Identify which cell holds the provided text, then report its (X, Y) central coordinate. 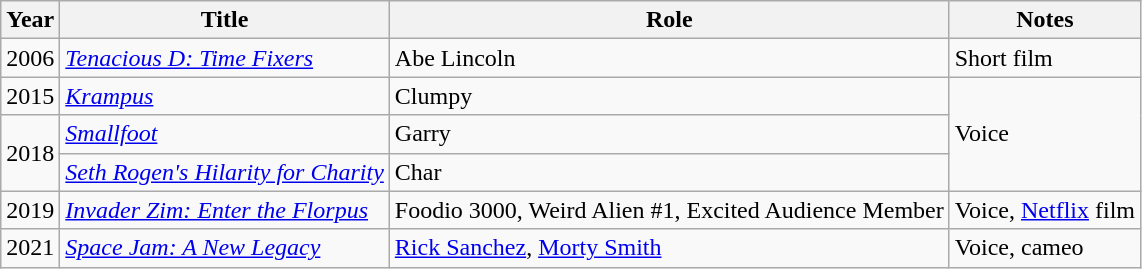
2018 (30, 153)
Clumpy (669, 96)
Smallfoot (225, 134)
Tenacious D: Time Fixers (225, 58)
Krampus (225, 96)
Notes (1044, 20)
2021 (30, 248)
Seth Rogen's Hilarity for Charity (225, 172)
2015 (30, 96)
2019 (30, 210)
Abe Lincoln (669, 58)
Voice (1044, 134)
Voice, Netflix film (1044, 210)
Short film (1044, 58)
Year (30, 20)
Garry (669, 134)
Voice, cameo (1044, 248)
Foodio 3000, Weird Alien #1, Excited Audience Member (669, 210)
Rick Sanchez, Morty Smith (669, 248)
Role (669, 20)
Invader Zim: Enter the Florpus (225, 210)
Char (669, 172)
Space Jam: A New Legacy (225, 248)
Title (225, 20)
2006 (30, 58)
